Search for the cell housing the specified text and yield its (x, y) center coordinate. 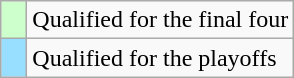
Qualified for the playoffs (160, 58)
Qualified for the final four (160, 20)
